Pinpoint the cell where the given text exists, returning its [x, y] midpoint coordinate. 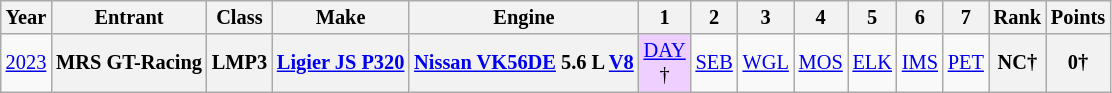
SEB [714, 63]
Class [240, 17]
DAY† [665, 63]
IMS [920, 63]
1 [665, 17]
LMP3 [240, 63]
Engine [524, 17]
Make [340, 17]
Nissan VK56DE 5.6 L V8 [524, 63]
Rank [1018, 17]
5 [872, 17]
NC† [1018, 63]
2 [714, 17]
MOS [821, 63]
Year [26, 17]
2023 [26, 63]
Ligier JS P320 [340, 63]
6 [920, 17]
PET [966, 63]
3 [766, 17]
ELK [872, 63]
0† [1078, 63]
Points [1078, 17]
7 [966, 17]
4 [821, 17]
WGL [766, 63]
MRS GT-Racing [129, 63]
Entrant [129, 17]
